Determine the [X, Y] coordinate at the center of the cell enclosing the given text.  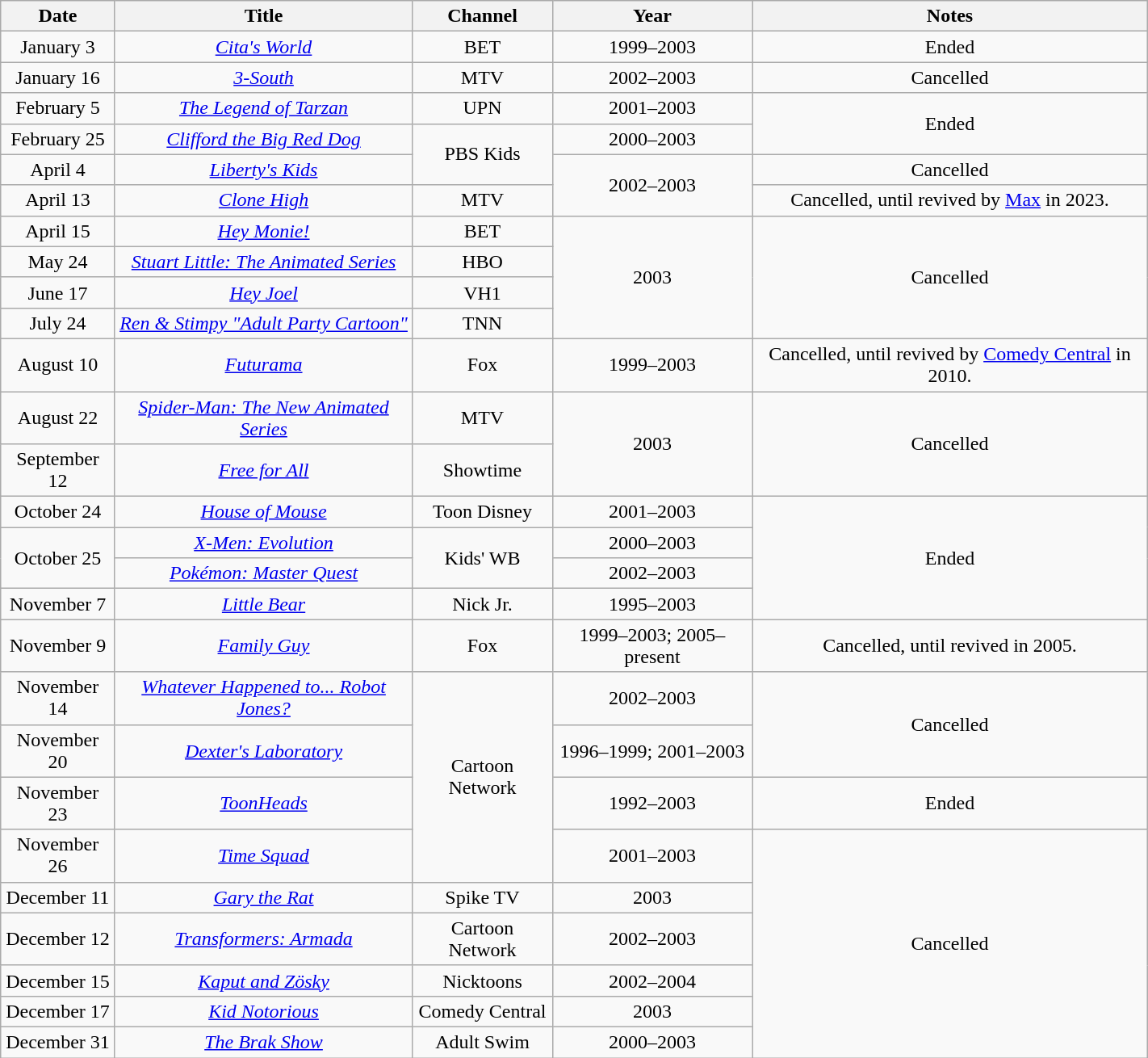
Kids' WB [483, 558]
TNN [483, 323]
Family Guy [263, 646]
House of Mouse [263, 512]
2002–2004 [652, 980]
The Legend of Tarzan [263, 108]
Kid Notorious [263, 1011]
Cancelled, until revived in 2005. [949, 646]
HBO [483, 262]
VH1 [483, 292]
April 4 [58, 170]
Adult Swim [483, 1042]
Free for All [263, 470]
Cancelled, until revived by Max in 2023. [949, 200]
Ren & Stimpy "Adult Party Cartoon" [263, 323]
November 14 [58, 698]
August 22 [58, 417]
Dexter's Laboratory [263, 751]
June 17 [58, 292]
Little Bear [263, 604]
Year [652, 16]
September 12 [58, 470]
Toon Disney [483, 512]
April 13 [58, 200]
Stuart Little: The Animated Series [263, 262]
Cancelled, until revived by Comedy Central in 2010. [949, 365]
Cita's World [263, 47]
December 12 [58, 938]
Notes [949, 16]
3-South [263, 78]
Title [263, 16]
Channel [483, 16]
1996–1999; 2001–2003 [652, 751]
February 25 [58, 139]
November 20 [58, 751]
The Brak Show [263, 1042]
UPN [483, 108]
Date [58, 16]
Comedy Central [483, 1011]
October 25 [58, 558]
December 31 [58, 1042]
December 17 [58, 1011]
Nicktoons [483, 980]
January 16 [58, 78]
Showtime [483, 470]
April 15 [58, 231]
PBS Kids [483, 154]
Clifford the Big Red Dog [263, 139]
ToonHeads [263, 803]
November 23 [58, 803]
Whatever Happened to... Robot Jones? [263, 698]
Spike TV [483, 897]
Hey Monie! [263, 231]
November 7 [58, 604]
1999–2003; 2005–present [652, 646]
1992–2003 [652, 803]
Transformers: Armada [263, 938]
October 24 [58, 512]
Kaput and Zösky [263, 980]
Gary the Rat [263, 897]
December 11 [58, 897]
January 3 [58, 47]
August 10 [58, 365]
Clone High [263, 200]
Nick Jr. [483, 604]
February 5 [58, 108]
Pokémon: Master Quest [263, 573]
1995–2003 [652, 604]
November 9 [58, 646]
May 24 [58, 262]
November 26 [58, 856]
X-Men: Evolution [263, 543]
July 24 [58, 323]
Hey Joel [263, 292]
Futurama [263, 365]
December 15 [58, 980]
Time Squad [263, 856]
Spider-Man: The New Animated Series [263, 417]
Liberty's Kids [263, 170]
